From the cell containing the given text, extract its center point as [X, Y] coordinate. 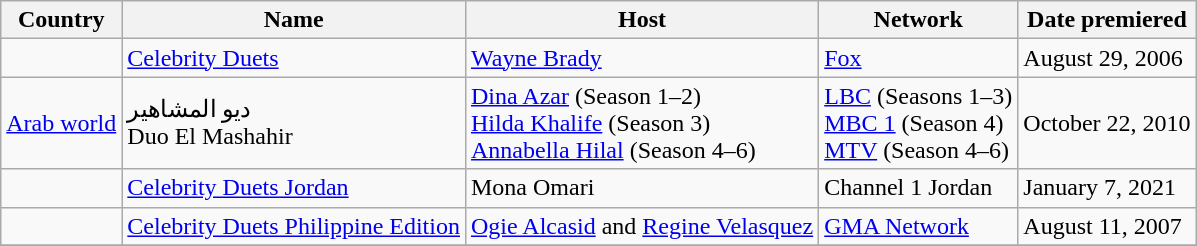
LBC (Seasons 1–3)MBC 1 (Season 4)MTV (Season 4–6) [918, 123]
Celebrity Duets [294, 58]
Dina Azar (Season 1–2)Hilda Khalife (Season 3)Annabella Hilal (Season 4–6) [642, 123]
Country [62, 20]
Ogie Alcasid and Regine Velasquez [642, 226]
Wayne Brady [642, 58]
August 11, 2007 [1107, 226]
Channel 1 Jordan [918, 188]
Host [642, 20]
GMA Network [918, 226]
October 22, 2010 [1107, 123]
Arab world [62, 123]
Date premiered [1107, 20]
Celebrity Duets Philippine Edition [294, 226]
ديو المشاهيرDuo El Mashahir [294, 123]
January 7, 2021 [1107, 188]
Network [918, 20]
August 29, 2006 [1107, 58]
Name [294, 20]
Celebrity Duets Jordan [294, 188]
Fox [918, 58]
Mona Omari [642, 188]
